Capture the cell that displays the provided text and extract its (X, Y) central coordinate. 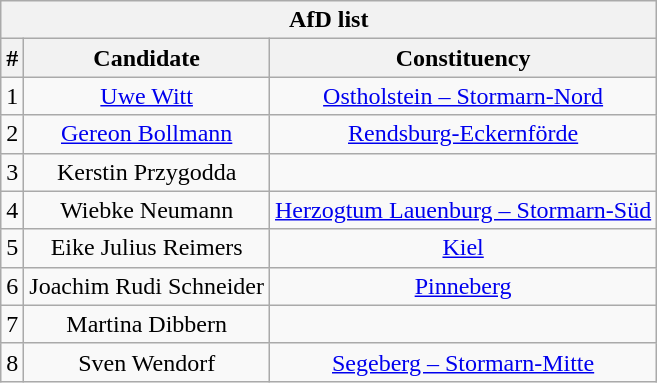
Constituency (464, 58)
7 (12, 324)
# (12, 58)
Eike Julius Reimers (147, 248)
5 (12, 248)
Kerstin Przygodda (147, 172)
AfD list (329, 20)
3 (12, 172)
Martina Dibbern (147, 324)
Joachim Rudi Schneider (147, 286)
Herzogtum Lauenburg – Stormarn-Süd (464, 210)
Ostholstein – Stormarn-Nord (464, 96)
Candidate (147, 58)
1 (12, 96)
Wiebke Neumann (147, 210)
Rendsburg-Eckernförde (464, 134)
Segeberg – Stormarn-Mitte (464, 362)
Pinneberg (464, 286)
Sven Wendorf (147, 362)
8 (12, 362)
6 (12, 286)
4 (12, 210)
2 (12, 134)
Kiel (464, 248)
Uwe Witt (147, 96)
Gereon Bollmann (147, 134)
